Determine the [x, y] coordinate at the center of the cell enclosing the given text.  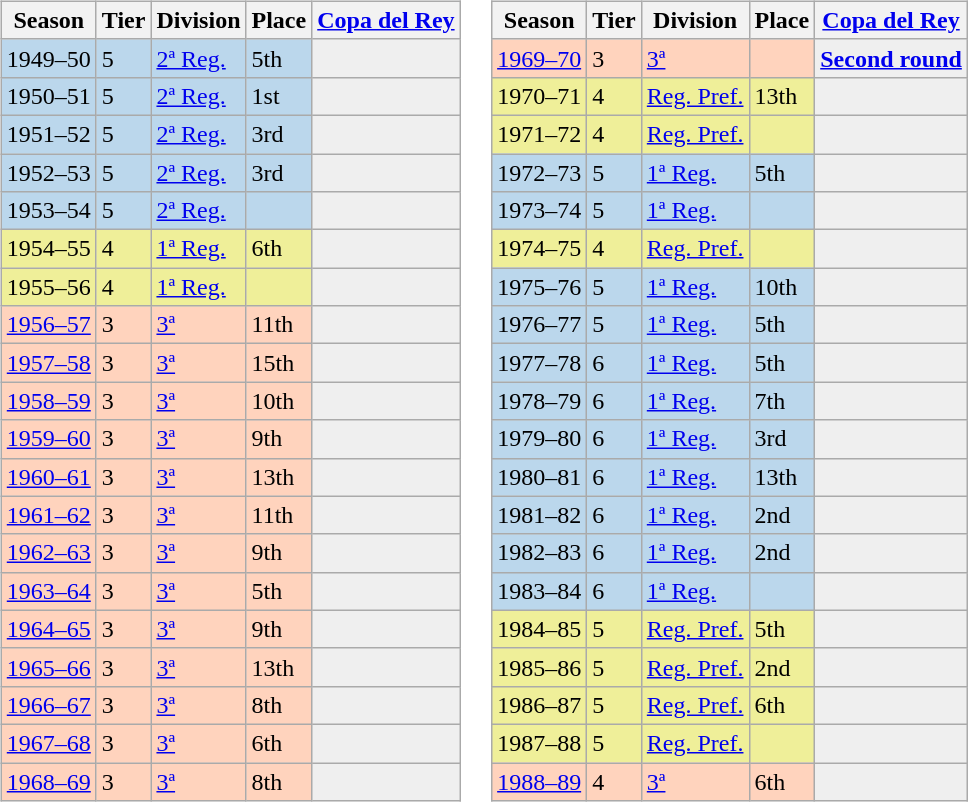
1986–87 [540, 705]
1949–50 [48, 58]
1970–71 [540, 96]
1965–66 [48, 667]
1971–72 [540, 134]
1972–73 [540, 173]
1951–52 [48, 134]
1950–51 [48, 96]
1977–78 [540, 363]
1978–79 [540, 401]
Second round [892, 58]
1961–62 [48, 515]
1962–63 [48, 553]
1968–69 [48, 781]
1967–68 [48, 743]
1981–82 [540, 515]
1984–85 [540, 629]
1954–55 [48, 249]
1980–81 [540, 477]
1964–65 [48, 629]
1988–89 [540, 781]
1966–67 [48, 705]
1959–60 [48, 439]
1974–75 [540, 249]
1983–84 [540, 591]
1958–59 [48, 401]
1955–56 [48, 287]
1987–88 [540, 743]
1982–83 [540, 553]
15th [279, 363]
1973–74 [540, 211]
1963–64 [48, 591]
1960–61 [48, 477]
1969–70 [540, 58]
1957–58 [48, 363]
1979–80 [540, 439]
1975–76 [540, 287]
1952–53 [48, 173]
1956–57 [48, 325]
1st [279, 96]
1985–86 [540, 667]
7th [782, 401]
1953–54 [48, 211]
1976–77 [540, 325]
